Search for the cell housing the specified text and yield its [X, Y] center coordinate. 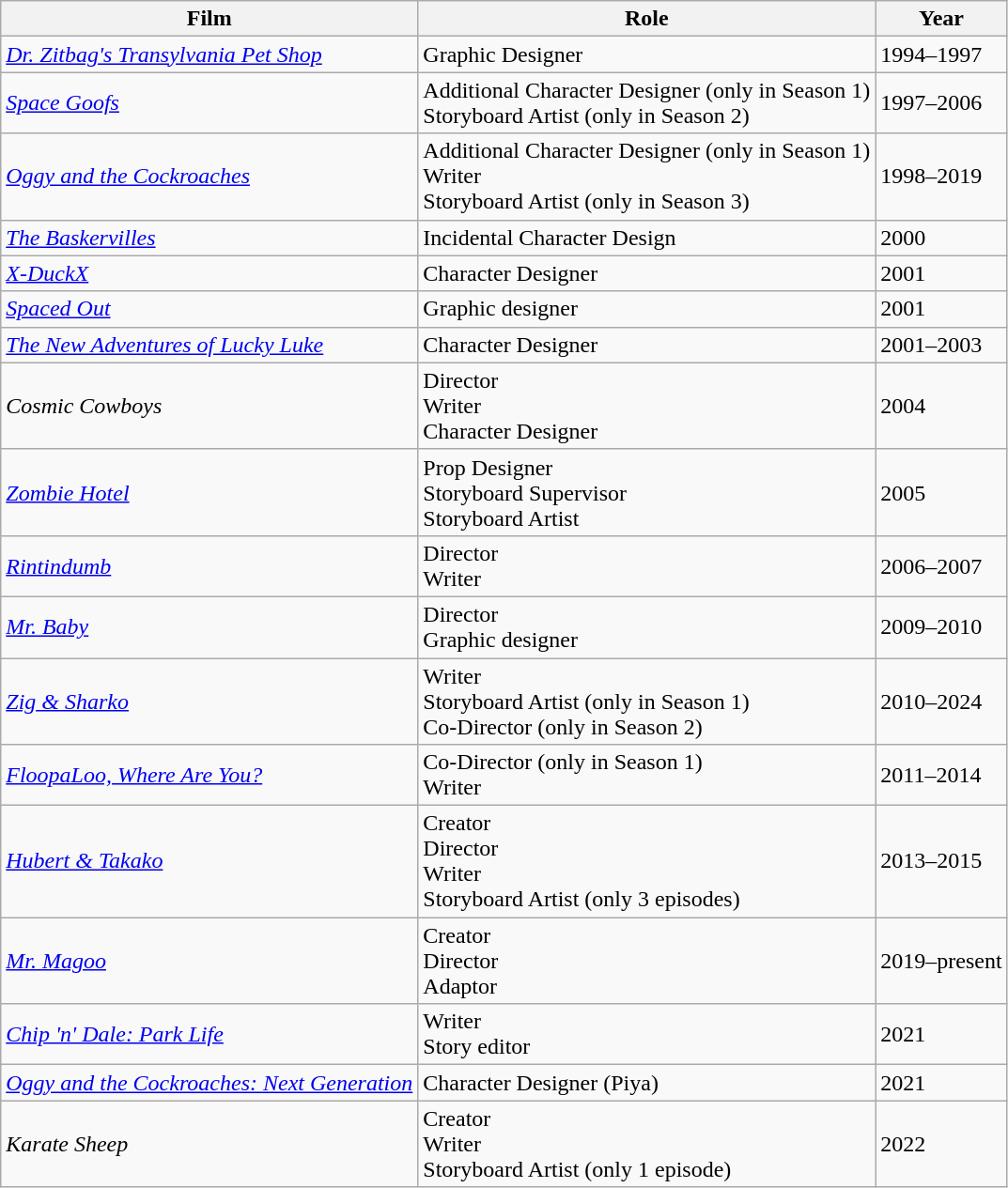
Year [941, 19]
Film [209, 19]
2005 [941, 492]
Incidental Character Design [646, 238]
DirectorWriter [646, 565]
1997–2006 [941, 103]
2004 [941, 406]
1998–2019 [941, 177]
2019–present [941, 961]
Space Goofs [209, 103]
DirectorWriterCharacter Designer [646, 406]
Dr. Zitbag's Transylvania Pet Shop [209, 54]
DirectorGraphic designer [646, 627]
Additional Character Designer (only in Season 1)WriterStoryboard Artist (only in Season 3) [646, 177]
Role [646, 19]
Co-Director (only in Season 1)Writer [646, 776]
Hubert & Takako [209, 862]
CreatorDirectorAdaptor [646, 961]
2013–2015 [941, 862]
2009–2010 [941, 627]
FloopaLoo, Where Are You? [209, 776]
X-DuckX [209, 273]
Mr. Baby [209, 627]
2001–2003 [941, 345]
The New Adventures of Lucky Luke [209, 345]
The Baskervilles [209, 238]
Oggy and the Cockroaches: Next Generation [209, 1083]
Chip 'n' Dale: Park Life [209, 1035]
2022 [941, 1144]
Cosmic Cowboys [209, 406]
Oggy and the Cockroaches [209, 177]
Graphic designer [646, 309]
Prop DesignerStoryboard SupervisorStoryboard Artist [646, 492]
CreatorWriterStoryboard Artist (only 1 episode) [646, 1144]
WriterStoryboard Artist (only in Season 1)Co-Director (only in Season 2) [646, 701]
2000 [941, 238]
Rintindumb [209, 565]
Zombie Hotel [209, 492]
1994–1997 [941, 54]
Character Designer (Piya) [646, 1083]
WriterStory editor [646, 1035]
CreatorDirectorWriterStoryboard Artist (only 3 episodes) [646, 862]
2010–2024 [941, 701]
Zig & Sharko [209, 701]
Additional Character Designer (only in Season 1)Storyboard Artist (only in Season 2) [646, 103]
Graphic Designer [646, 54]
Karate Sheep [209, 1144]
Mr. Magoo [209, 961]
Spaced Out [209, 309]
2011–2014 [941, 776]
2006–2007 [941, 565]
